Identify which cell holds the provided text, then report its (X, Y) central coordinate. 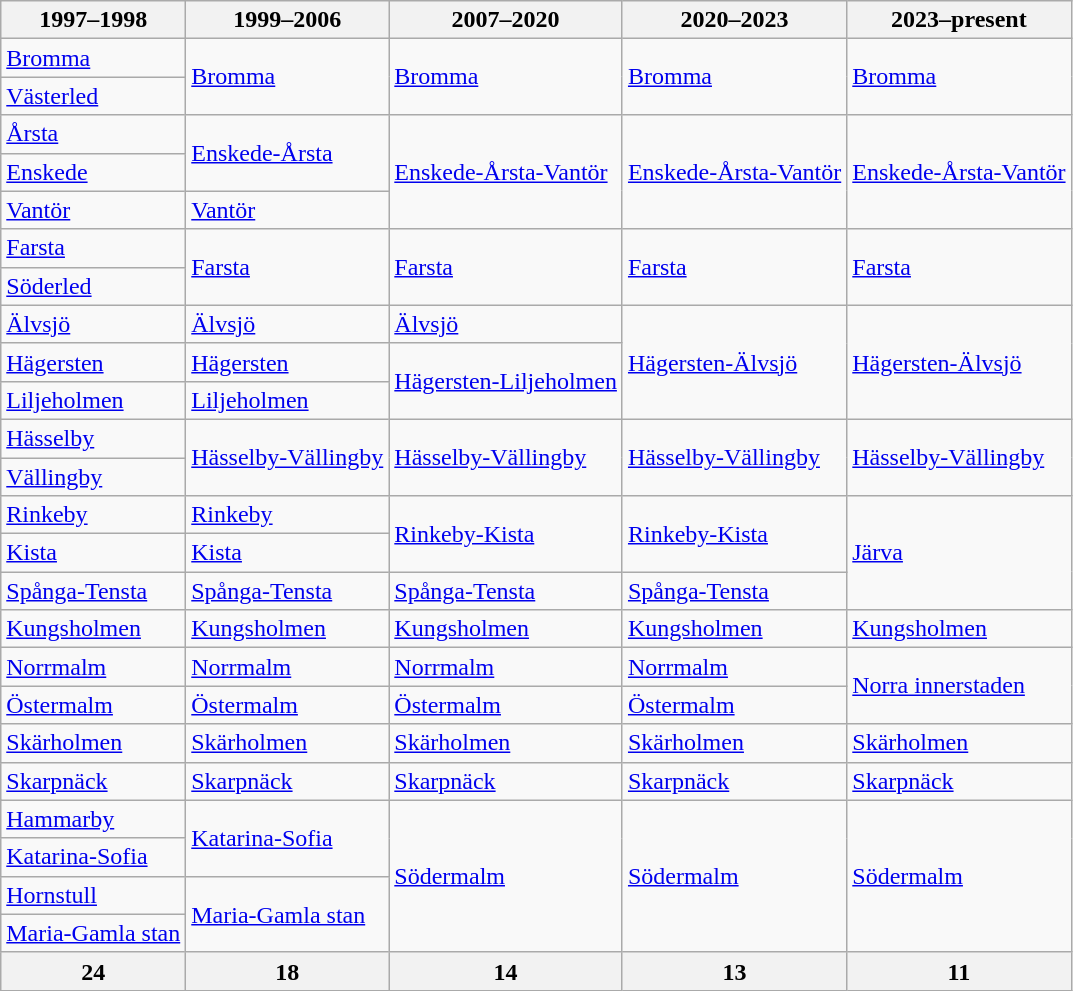
Hornstull (94, 895)
Västerled (94, 96)
Årsta (94, 134)
2007–2020 (506, 20)
1999–2006 (288, 20)
2020–2023 (734, 20)
1997–1998 (94, 20)
Järva (959, 553)
Hässelby (94, 438)
13 (734, 971)
Enskede (94, 172)
24 (94, 971)
Söderled (94, 286)
18 (288, 971)
11 (959, 971)
Hägersten-Liljeholmen (506, 381)
Hammarby (94, 819)
14 (506, 971)
Vällingby (94, 477)
2023–present (959, 20)
Enskede-Årsta (288, 153)
Norra innerstaden (959, 686)
